For the text-containing cell, return its midpoint in [X, Y] coordinate format. 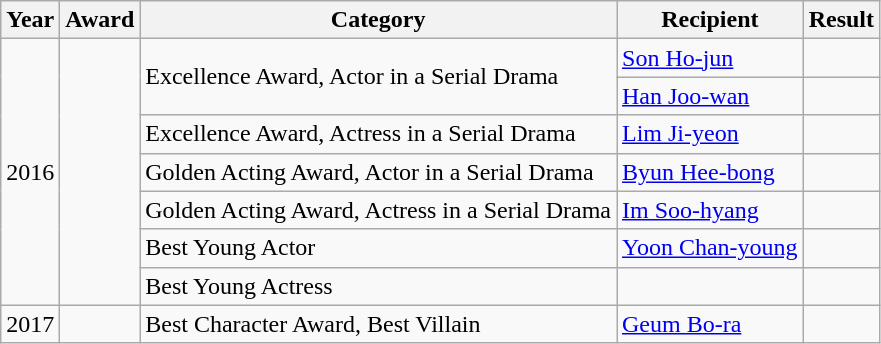
Excellence Award, Actor in a Serial Drama [378, 77]
Byun Hee-bong [710, 172]
Excellence Award, Actress in a Serial Drama [378, 134]
Golden Acting Award, Actress in a Serial Drama [378, 210]
Recipient [710, 20]
Best Character Award, Best Villain [378, 324]
Im Soo-hyang [710, 210]
2016 [30, 172]
Result [841, 20]
Golden Acting Award, Actor in a Serial Drama [378, 172]
Han Joo-wan [710, 96]
Best Young Actor [378, 248]
Award [100, 20]
Yoon Chan-young [710, 248]
Geum Bo-ra [710, 324]
Lim Ji-yeon [710, 134]
Year [30, 20]
Best Young Actress [378, 286]
Category [378, 20]
2017 [30, 324]
Son Ho-jun [710, 58]
